From the cell containing the given text, extract its center point as [X, Y] coordinate. 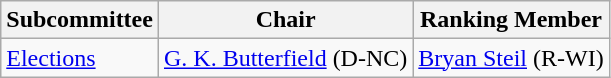
G. K. Butterfield (D-NC) [285, 58]
Chair [285, 20]
Bryan Steil (R-WI) [511, 58]
Subcommittee [80, 20]
Elections [80, 58]
Ranking Member [511, 20]
